Capture the cell that displays the provided text and extract its (x, y) central coordinate. 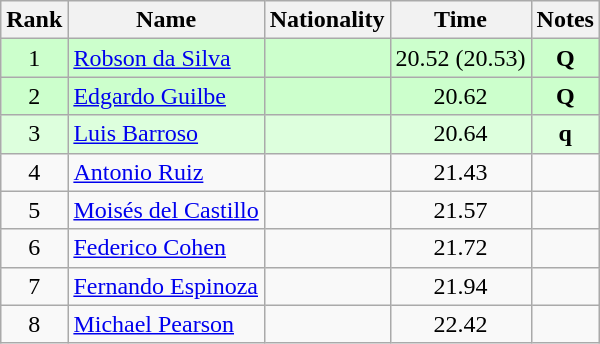
Time (460, 20)
21.43 (460, 172)
Edgardo Guilbe (166, 96)
21.57 (460, 210)
21.94 (460, 286)
Nationality (327, 20)
6 (34, 248)
Notes (565, 20)
20.62 (460, 96)
22.42 (460, 324)
1 (34, 58)
Fernando Espinoza (166, 286)
q (565, 134)
Federico Cohen (166, 248)
21.72 (460, 248)
Moisés del Castillo (166, 210)
20.64 (460, 134)
Rank (34, 20)
4 (34, 172)
Antonio Ruiz (166, 172)
Robson da Silva (166, 58)
Luis Barroso (166, 134)
Michael Pearson (166, 324)
8 (34, 324)
20.52 (20.53) (460, 58)
7 (34, 286)
5 (34, 210)
3 (34, 134)
2 (34, 96)
Name (166, 20)
